Locate the cell with the specified text and output its (X, Y) center coordinate. 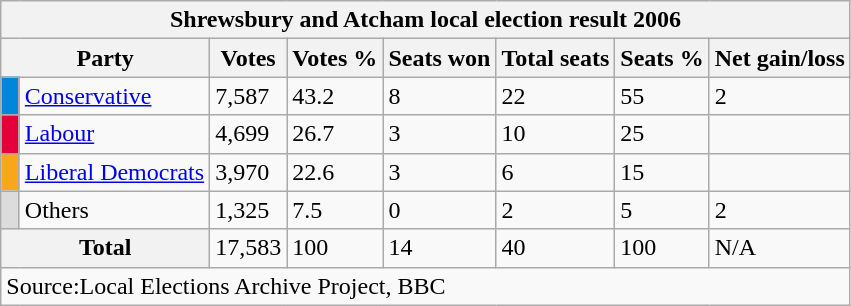
8 (440, 96)
Total (106, 248)
Shrewsbury and Atcham local election result 2006 (426, 20)
0 (440, 210)
Votes (248, 58)
Source:Local Elections Archive Project, BBC (426, 286)
Net gain/loss (780, 58)
N/A (780, 248)
Labour (114, 134)
Liberal Democrats (114, 172)
3,970 (248, 172)
Seats % (662, 58)
17,583 (248, 248)
22 (556, 96)
1,325 (248, 210)
15 (662, 172)
6 (556, 172)
4,699 (248, 134)
43.2 (335, 96)
10 (556, 134)
25 (662, 134)
Others (114, 210)
7,587 (248, 96)
Seats won (440, 58)
Total seats (556, 58)
Party (106, 58)
7.5 (335, 210)
40 (556, 248)
Conservative (114, 96)
26.7 (335, 134)
5 (662, 210)
14 (440, 248)
55 (662, 96)
22.6 (335, 172)
Votes % (335, 58)
